Determine the (X, Y) coordinate at the center of the cell enclosing the given text.  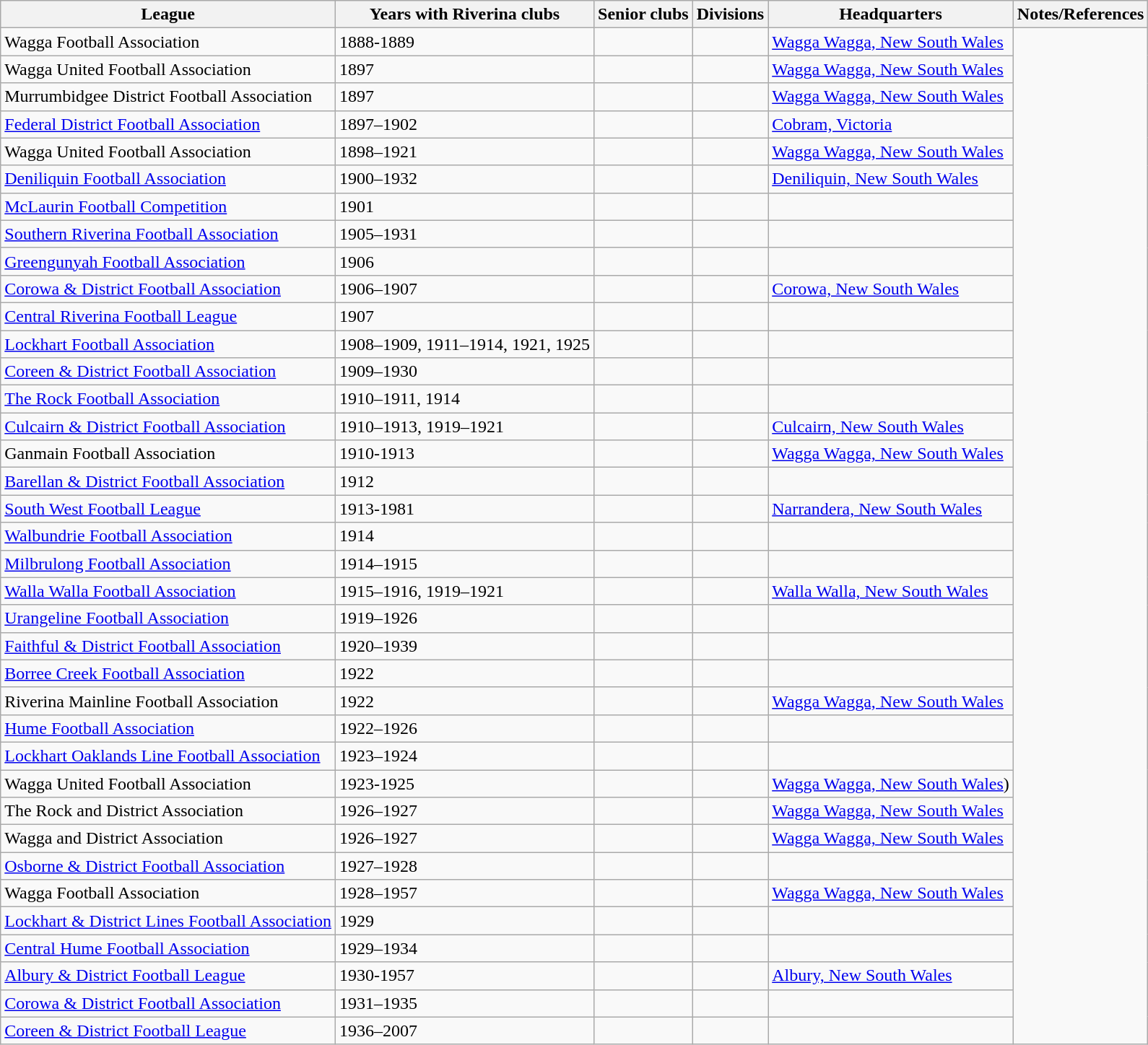
1923-1925 (464, 783)
Ganmain Football Association (168, 454)
1927–1928 (464, 866)
Walbundrie Football Association (168, 536)
The Rock and District Association (168, 811)
Lockhart Oaklands Line Football Association (168, 756)
Riverina Mainline Football Association (168, 701)
Walla Walla, New South Wales (891, 591)
Federal District Football Association (168, 124)
McLaurin Football Competition (168, 206)
1908–1909, 1911–1914, 1921, 1925 (464, 344)
1936–2007 (464, 1031)
Central Hume Football Association (168, 948)
Lockhart & District Lines Football Association (168, 921)
1888-1889 (464, 42)
1898–1921 (464, 152)
Years with Riverina clubs (464, 14)
1910–1913, 1919–1921 (464, 427)
1929 (464, 921)
1910-1913 (464, 454)
Coreen & District Football League (168, 1031)
Hume Football Association (168, 728)
Wagga Wagga, New South Wales) (891, 783)
Deniliquin Football Association (168, 179)
1907 (464, 316)
Culcairn & District Football Association (168, 427)
1909–1930 (464, 372)
1914 (464, 536)
Southern Riverina Football Association (168, 234)
Milbrulong Football Association (168, 564)
League (168, 14)
1920–1939 (464, 646)
Narrandera, New South Wales (891, 509)
Wagga and District Association (168, 839)
Lockhart Football Association (168, 344)
South West Football League (168, 509)
1928–1957 (464, 893)
1906 (464, 261)
Albury & District Football League (168, 976)
1905–1931 (464, 234)
The Rock Football Association (168, 399)
Barellan & District Football Association (168, 481)
Divisions (730, 14)
Senior clubs (644, 14)
Notes/References (1080, 14)
1901 (464, 206)
Greengunyah Football Association (168, 261)
1930-1957 (464, 976)
1922–1926 (464, 728)
Walla Walla Football Association (168, 591)
1919–1926 (464, 618)
Deniliquin, New South Wales (891, 179)
1900–1932 (464, 179)
1913-1981 (464, 509)
Albury, New South Wales (891, 976)
1910–1911, 1914 (464, 399)
1931–1935 (464, 1003)
1897–1902 (464, 124)
Urangeline Football Association (168, 618)
1915–1916, 1919–1921 (464, 591)
1914–1915 (464, 564)
1912 (464, 481)
Coreen & District Football Association (168, 372)
Faithful & District Football Association (168, 646)
1923–1924 (464, 756)
Murrumbidgee District Football Association (168, 97)
Central Riverina Football League (168, 316)
Cobram, Victoria (891, 124)
1906–1907 (464, 289)
Borree Creek Football Association (168, 673)
1929–1934 (464, 948)
Corowa, New South Wales (891, 289)
Culcairn, New South Wales (891, 427)
Osborne & District Football Association (168, 866)
Headquarters (891, 14)
